Capture the cell that displays the provided text and extract its [x, y] central coordinate. 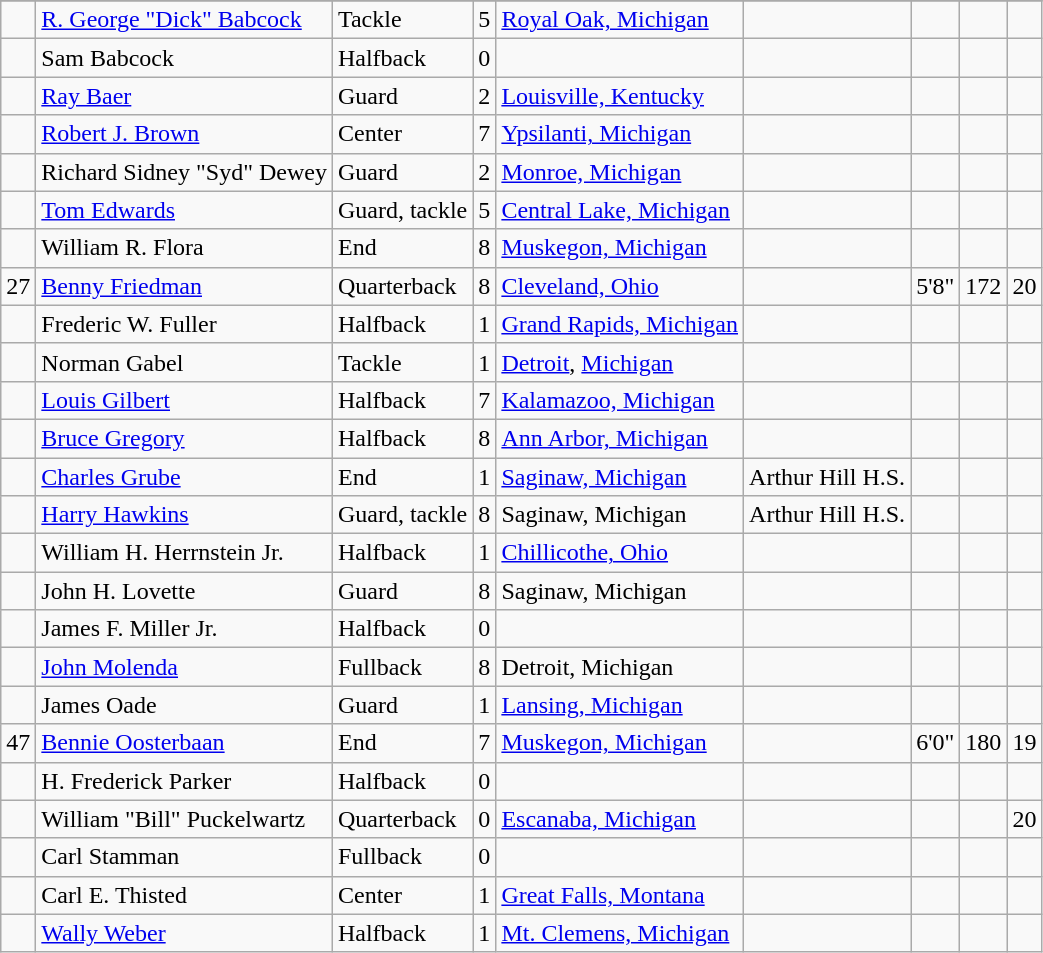
Tom Edwards [184, 210]
5'8" [936, 286]
172 [984, 286]
Royal Oak, Michigan [620, 20]
Frederic W. Fuller [184, 324]
Benny Friedman [184, 286]
James Oade [184, 705]
Grand Rapids, Michigan [620, 324]
Richard Sidney "Syd" Dewey [184, 172]
Ann Arbor, Michigan [620, 438]
Great Falls, Montana [620, 895]
Charles Grube [184, 477]
H. Frederick Parker [184, 781]
19 [1024, 743]
William "Bill" Puckelwartz [184, 819]
Kalamazoo, Michigan [620, 400]
Cleveland, Ohio [620, 286]
Bruce Gregory [184, 438]
John Molenda [184, 667]
John H. Lovette [184, 591]
William H. Herrnstein Jr. [184, 553]
Mt. Clemens, Michigan [620, 933]
Escanaba, Michigan [620, 819]
R. George "Dick" Babcock [184, 20]
Chillicothe, Ohio [620, 553]
Central Lake, Michigan [620, 210]
Carl E. Thisted [184, 895]
Louisville, Kentucky [620, 96]
Robert J. Brown [184, 134]
Harry Hawkins [184, 515]
William R. Flora [184, 248]
Sam Babcock [184, 58]
Norman Gabel [184, 362]
Bennie Oosterbaan [184, 743]
Ray Baer [184, 96]
Wally Weber [184, 933]
6'0" [936, 743]
Lansing, Michigan [620, 705]
180 [984, 743]
Louis Gilbert [184, 400]
James F. Miller Jr. [184, 629]
Carl Stamman [184, 857]
47 [18, 743]
27 [18, 286]
Ypsilanti, Michigan [620, 134]
Monroe, Michigan [620, 172]
